Identify which cell holds the provided text, then report its [X, Y] central coordinate. 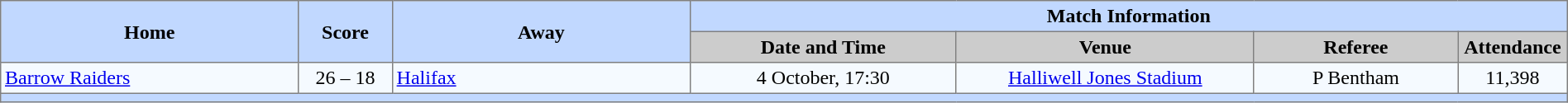
Halifax [541, 78]
26 – 18 [346, 78]
Venue [1105, 47]
Home [150, 31]
Attendance [1513, 47]
Referee [1355, 47]
Away [541, 31]
4 October, 17:30 [823, 78]
Date and Time [823, 47]
Match Information [1128, 16]
Score [346, 31]
11,398 [1513, 78]
P Bentham [1355, 78]
Halliwell Jones Stadium [1105, 78]
Barrow Raiders [150, 78]
